Output the [x, y] coordinate of the center of the cell containing the given text.  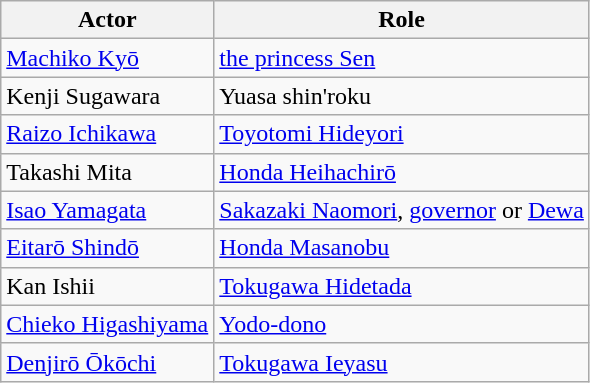
Raizo Ichikawa [108, 134]
Kan Ishii [108, 286]
Machiko Kyō [108, 58]
Yodo-dono [402, 324]
the princess Sen [402, 58]
Takashi Mita [108, 172]
Tokugawa Hidetada [402, 286]
Sakazaki Naomori, governor or Dewa [402, 210]
Tokugawa Ieyasu [402, 362]
Isao Yamagata [108, 210]
Toyotomi Hideyori [402, 134]
Honda Masanobu [402, 248]
Role [402, 20]
Kenji Sugawara [108, 96]
Eitarō Shindō [108, 248]
Chieko Higashiyama [108, 324]
Honda Heihachirō [402, 172]
Actor [108, 20]
Yuasa shin'roku [402, 96]
Denjirō Ōkōchi [108, 362]
